Identify which cell holds the provided text, then report its [X, Y] central coordinate. 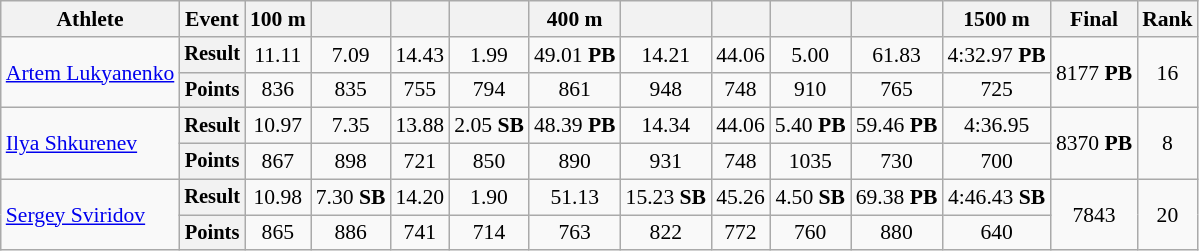
13.88 [420, 126]
867 [278, 162]
865 [278, 233]
Final [1094, 19]
100 m [278, 19]
10.98 [278, 197]
61.83 [897, 55]
Event [212, 19]
721 [420, 162]
1.90 [489, 197]
886 [351, 233]
Sergey Sviridov [90, 214]
948 [666, 90]
400 m [575, 19]
14.34 [666, 126]
1.99 [489, 55]
7.09 [351, 55]
Rank [1168, 19]
835 [351, 90]
5.40 PB [810, 126]
7843 [1094, 214]
700 [996, 162]
Artem Lukyanenko [90, 72]
20 [1168, 214]
45.26 [740, 197]
Athlete [90, 19]
5.00 [810, 55]
Ilya Shkurenev [90, 144]
14.21 [666, 55]
4:32.97 PB [996, 55]
640 [996, 233]
741 [420, 233]
8177 PB [1094, 72]
910 [810, 90]
8370 PB [1094, 144]
14.43 [420, 55]
880 [897, 233]
755 [420, 90]
4:36.95 [996, 126]
8 [1168, 144]
931 [666, 162]
16 [1168, 72]
69.38 PB [897, 197]
822 [666, 233]
4:46.43 SB [996, 197]
14.20 [420, 197]
51.13 [575, 197]
48.39 PB [575, 126]
730 [897, 162]
772 [740, 233]
765 [897, 90]
15.23 SB [666, 197]
59.46 PB [897, 126]
4.50 SB [810, 197]
861 [575, 90]
850 [489, 162]
725 [996, 90]
890 [575, 162]
11.11 [278, 55]
49.01 PB [575, 55]
794 [489, 90]
763 [575, 233]
714 [489, 233]
898 [351, 162]
7.35 [351, 126]
760 [810, 233]
10.97 [278, 126]
2.05 SB [489, 126]
1035 [810, 162]
836 [278, 90]
7.30 SB [351, 197]
1500 m [996, 19]
